For the text-containing cell, return its midpoint in [X, Y] coordinate format. 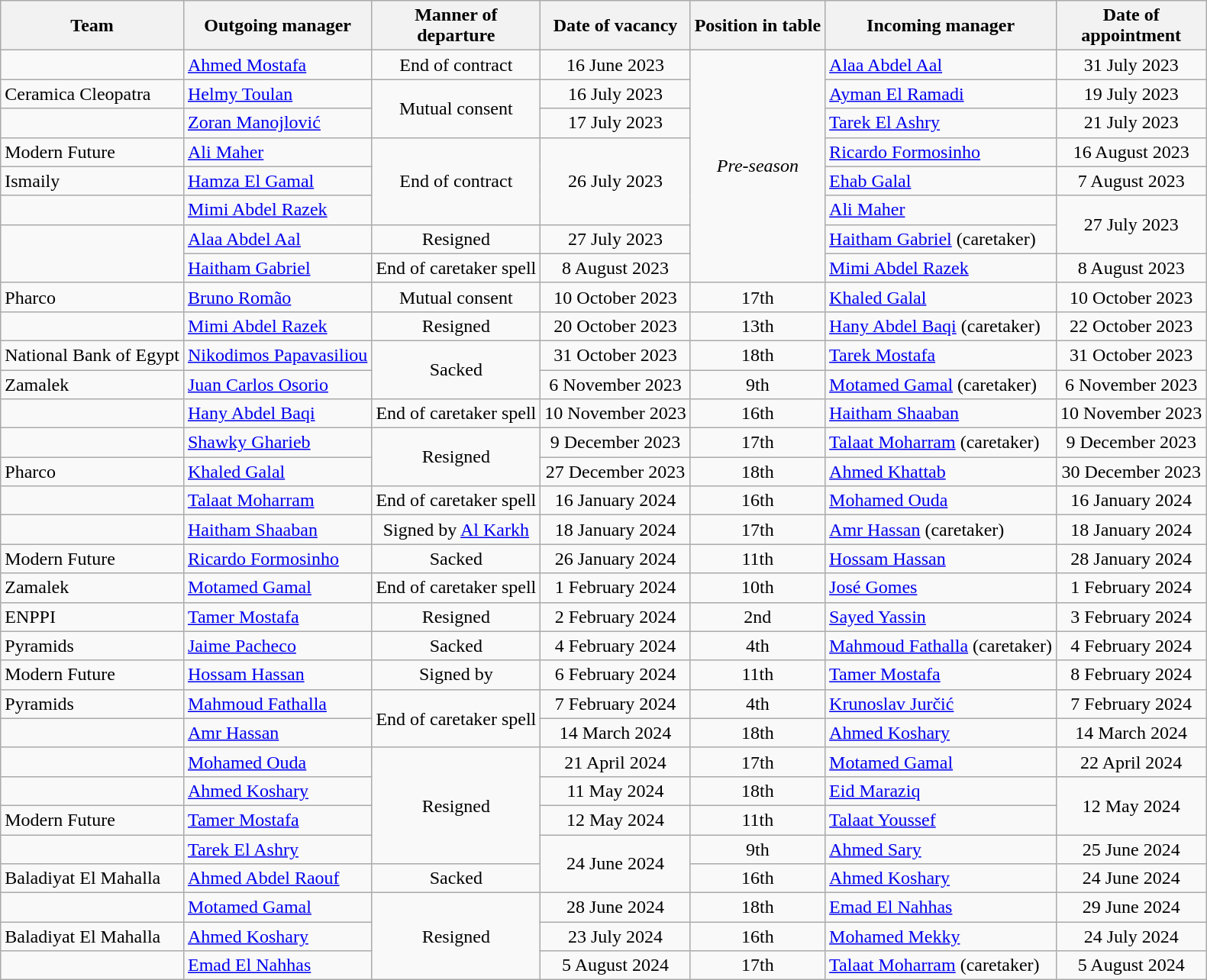
Signed by Al Karkh [457, 530]
Team [92, 26]
Motamed Gamal (caretaker) [941, 384]
Pre-season [757, 166]
Ehab Galal [941, 181]
Hany Abdel Baqi (caretaker) [941, 326]
Mohamed Mekky [941, 936]
Mahmoud Fathalla [277, 704]
7 August 2023 [1131, 181]
Ahmed Mostafa [277, 65]
20 October 2023 [615, 326]
28 June 2024 [615, 907]
13th [757, 326]
26 January 2024 [615, 559]
José Gomes [941, 588]
2 February 2024 [615, 617]
6 February 2024 [615, 675]
Hamza El Gamal [277, 181]
Eid Maraziq [941, 791]
Ahmed Sary [941, 849]
Date of vacancy [615, 26]
25 June 2024 [1131, 849]
ENPPI [92, 617]
Incoming manager [941, 26]
Shawky Gharieb [277, 443]
Ceramica Cleopatra [92, 94]
Zoran Manojlović [277, 123]
29 June 2024 [1131, 907]
Nikodimos Papavasiliou [277, 355]
Amr Hassan (caretaker) [941, 530]
8 February 2024 [1131, 675]
Position in table [757, 26]
Sayed Yassin [941, 617]
Date ofappointment [1131, 26]
23 July 2024 [615, 936]
Ahmed Abdel Raouf [277, 878]
16 June 2023 [615, 65]
17 July 2023 [615, 123]
Outgoing manager [277, 26]
10th [757, 588]
31 July 2023 [1131, 65]
Haitham Gabriel [277, 268]
11 May 2024 [615, 791]
Amr Hassan [277, 733]
Bruno Romão [277, 297]
28 January 2024 [1131, 559]
Jaime Pacheco [277, 646]
19 July 2023 [1131, 94]
Tarek Mostafa [941, 355]
26 July 2023 [615, 181]
Juan Carlos Osorio [277, 384]
Ayman El Ramadi [941, 94]
Hany Abdel Baqi [277, 414]
22 October 2023 [1131, 326]
21 July 2023 [1131, 123]
24 July 2024 [1131, 936]
Mahmoud Fathalla (caretaker) [941, 646]
2nd [757, 617]
Signed by [457, 675]
Ahmed Khattab [941, 472]
Manner ofdeparture [457, 26]
Talaat Moharram [277, 501]
National Bank of Egypt [92, 355]
16 July 2023 [615, 94]
Ismaily [92, 181]
Krunoslav Jurčić [941, 704]
Helmy Toulan [277, 94]
22 April 2024 [1131, 762]
3 February 2024 [1131, 617]
Haitham Gabriel (caretaker) [941, 239]
Talaat Youssef [941, 820]
21 April 2024 [615, 762]
16 August 2023 [1131, 152]
30 December 2023 [1131, 472]
27 December 2023 [615, 472]
